Detect which cell encompasses the target text, then output its (X, Y) center coordinate. 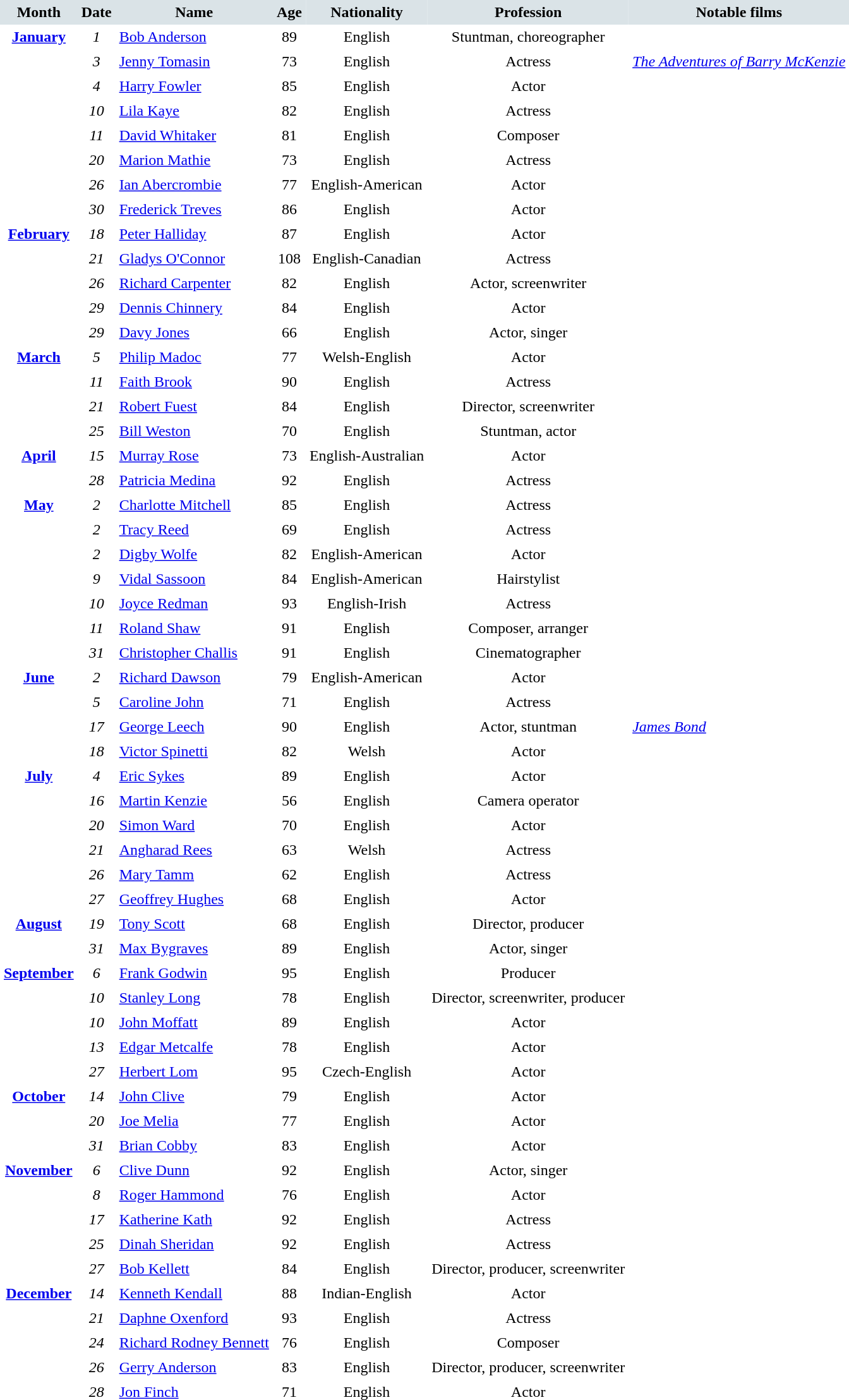
Ian Abercrombie (195, 184)
Philip Madoc (195, 358)
30 (97, 210)
Welsh-English (366, 358)
13 (97, 1047)
Brian Cobby (195, 1146)
87 (289, 234)
28 (97, 480)
Jenny Tomasin (195, 62)
The Adventures of Barry McKenzie (739, 62)
Indian-English (366, 1294)
Frederick Treves (195, 210)
Joe Melia (195, 1121)
John Clive (195, 1097)
April (39, 468)
Month (39, 13)
Camera operator (528, 801)
October (39, 1121)
Bob Kellett (195, 1269)
Stanley Long (195, 998)
Tony Scott (195, 924)
John Moffatt (195, 1022)
24 (97, 1343)
Richard Carpenter (195, 283)
Joyce Redman (195, 604)
David Whitaker (195, 135)
Cinematographer (528, 653)
81 (289, 135)
August (39, 936)
Czech-English (366, 1071)
Tracy Reed (195, 529)
Stuntman, choreographer (528, 37)
16 (97, 801)
Gladys O'Connor (195, 259)
Composer, arranger (528, 628)
Roger Hammond (195, 1195)
69 (289, 529)
Director, screenwriter, producer (528, 998)
Harry Fowler (195, 86)
Richard Dawson (195, 677)
Martin Kenzie (195, 801)
Lila Kaye (195, 111)
Patricia Medina (195, 480)
Stuntman, actor (528, 431)
Date (97, 13)
Max Bygraves (195, 949)
January (39, 123)
Richard Rodney Bennett (195, 1343)
Notable films (739, 13)
Charlotte Mitchell (195, 505)
Actor, screenwriter (528, 283)
8 (97, 1195)
May (39, 579)
Kenneth Kendall (195, 1294)
9 (97, 579)
Angharad Rees (195, 850)
June (39, 715)
Director, producer (528, 924)
Actor, stuntman (528, 727)
English-Australian (366, 456)
Robert Fuest (195, 407)
November (39, 1219)
63 (289, 850)
19 (97, 924)
Gerry Anderson (195, 1367)
Mary Tamm (195, 874)
108 (289, 259)
Faith Brook (195, 382)
February (39, 283)
71 (289, 703)
Davy Jones (195, 332)
Eric Sykes (195, 776)
Age (289, 13)
Profession (528, 13)
Herbert Lom (195, 1071)
Christopher Challis (195, 653)
English-Canadian (366, 259)
Bill Weston (195, 431)
Geoffrey Hughes (195, 900)
Name (195, 13)
Vidal Sassoon (195, 579)
Dennis Chinnery (195, 308)
Marion Mathie (195, 160)
Producer (528, 973)
Bob Anderson (195, 37)
Roland Shaw (195, 628)
3 (97, 62)
English-Irish (366, 604)
George Leech (195, 727)
Murray Rose (195, 456)
1 (97, 37)
March (39, 394)
15 (97, 456)
Katherine Kath (195, 1219)
July (39, 838)
Caroline John (195, 703)
Daphne Oxenford (195, 1318)
Director, screenwriter (528, 407)
56 (289, 801)
Frank Godwin (195, 973)
James Bond (739, 727)
62 (289, 874)
88 (289, 1294)
Digby Wolfe (195, 555)
Dinah Sheridan (195, 1245)
Edgar Metcalfe (195, 1047)
Clive Dunn (195, 1170)
Nationality (366, 13)
Simon Ward (195, 825)
Hairstylist (528, 579)
September (39, 1022)
66 (289, 332)
Peter Halliday (195, 234)
Victor Spinetti (195, 752)
86 (289, 210)
